Identify which cell holds the provided text, then report its [x, y] central coordinate. 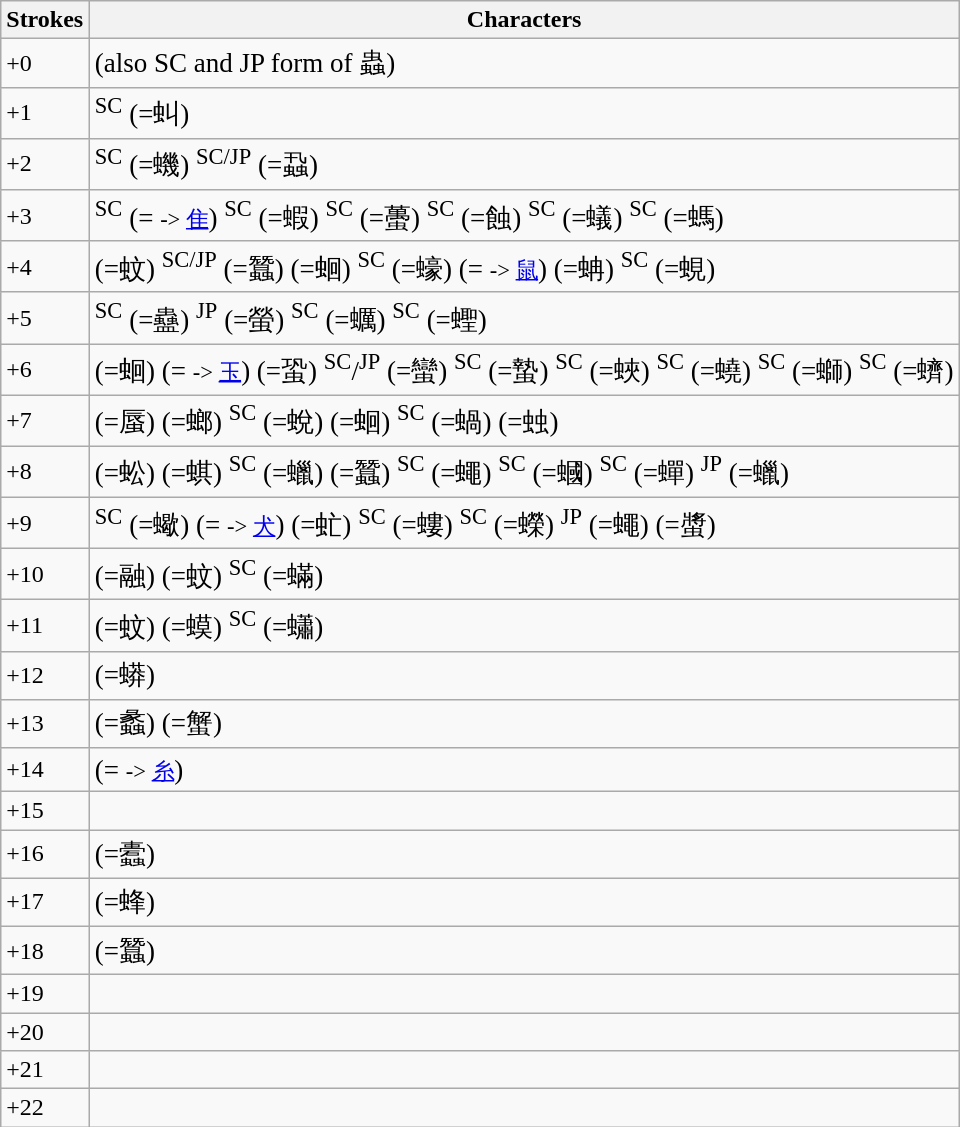
+18 [45, 950]
+7 [45, 420]
+20 [45, 1031]
(=蠹) [524, 854]
SC (= -> 隹) SC (=蝦) SC (=蠆) SC (=蝕) SC (=蟻) SC (=螞) [524, 216]
+17 [45, 902]
SC (=蠍) (= -> 犬) (=虻) SC (=螻) SC (=蠑) JP (=蠅) (=螿) [524, 522]
+10 [45, 574]
+22 [45, 1108]
+12 [45, 675]
(= -> 糸) [524, 770]
Characters [524, 20]
Strokes [45, 20]
+2 [45, 164]
+8 [45, 472]
+1 [45, 112]
+15 [45, 811]
(also SC and JP form of 蟲) [524, 63]
(=蚣) (=蜞) SC (=蠟) (=蠶) SC (=蠅) SC (=蟈) SC (=蟬) JP (=蠟) [524, 472]
SC (=蟣) SC/JP (=蝨) [524, 164]
(=蛔) (= -> 玉) (=蛩) SC/JP (=蠻) SC (=蟄) SC (=蛺) SC (=蟯) SC (=螄) SC (=蠐) [524, 370]
+6 [45, 370]
(=融) (=蚊) SC (=蟎) [524, 574]
(=蟒) [524, 675]
+21 [45, 1070]
+16 [45, 854]
(=蚊) SC/JP (=蠶) (=蛔) SC (=蠔) (= -> 鼠) (=蚺) SC (=蜆) [524, 266]
+14 [45, 770]
(=蜃) (=螂) SC (=蛻) (=蛔) SC (=蝸) (=䖵) [524, 420]
SC (=虯) [524, 112]
SC (=蠱) JP (=螢) SC (=蠣) SC (=蟶) [524, 318]
+3 [45, 216]
+9 [45, 522]
(=蚊) (=蟆) SC (=蠨) [524, 626]
+11 [45, 626]
+0 [45, 63]
+13 [45, 723]
(=蠡) (=蟹) [524, 723]
+19 [45, 993]
+5 [45, 318]
(=蜂) [524, 902]
(=蠶) [524, 950]
+4 [45, 266]
